Output the [x, y] coordinate of the center of the cell containing the given text.  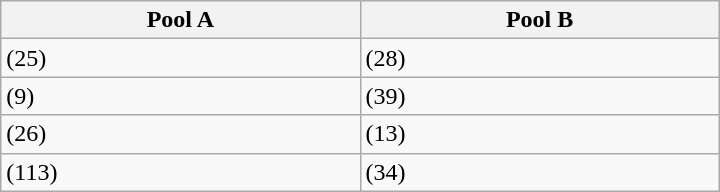
(26) [180, 134]
(28) [540, 58]
Pool B [540, 20]
(9) [180, 96]
(13) [540, 134]
(113) [180, 172]
(39) [540, 96]
Pool A [180, 20]
(34) [540, 172]
(25) [180, 58]
